Return the (X, Y) coordinate for the center point of the cell that contains the specified text.  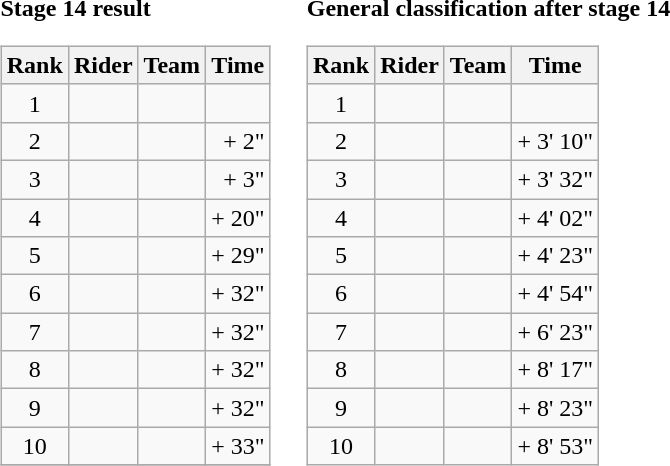
+ 3" (238, 179)
+ 8' 17" (556, 370)
+ 6' 23" (556, 332)
+ 29" (238, 256)
+ 4' 02" (556, 217)
+ 3' 10" (556, 141)
+ 8' 23" (556, 408)
+ 4' 23" (556, 256)
+ 3' 32" (556, 179)
+ 2" (238, 141)
+ 4' 54" (556, 294)
+ 8' 53" (556, 446)
+ 20" (238, 217)
+ 33" (238, 446)
